Output the (x, y) coordinate of the center of the cell containing the given text.  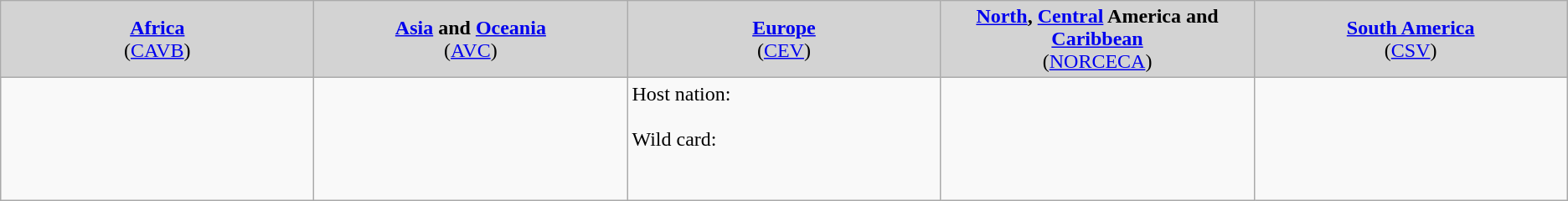
North, Central America and Caribbean(NORCECA) (1097, 39)
South America(CSV) (1411, 39)
Host nation: Wild card: (784, 139)
Europe(CEV) (784, 39)
Africa(CAVB) (157, 39)
Asia and Oceania(AVC) (471, 39)
